Provide the (x, y) coordinate of the cell's center where the given text is located.  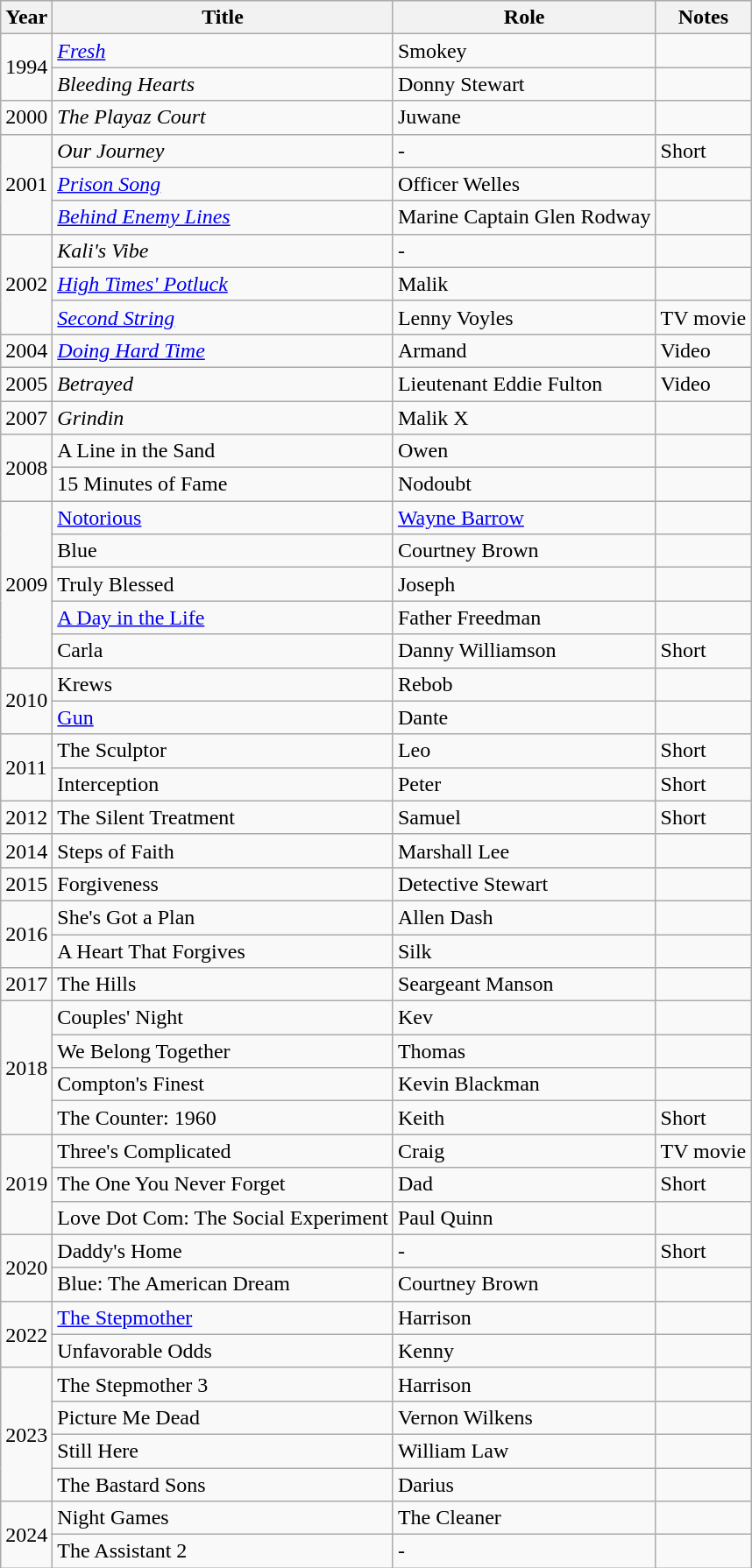
Vernon Wilkens (524, 1417)
Smokey (524, 51)
High Times' Potluck (223, 284)
2019 (26, 1184)
Still Here (223, 1451)
She's Got a Plan (223, 917)
Picture Me Dead (223, 1417)
Interception (223, 784)
Behind Enemy Lines (223, 217)
2004 (26, 350)
Rebob (524, 684)
The Cleaner (524, 1518)
Father Freedman (524, 618)
Our Journey (223, 151)
2017 (26, 985)
Fresh (223, 51)
2016 (26, 934)
Thomas (524, 1051)
Allen Dash (524, 917)
2024 (26, 1535)
The Silent Treatment (223, 817)
2008 (26, 468)
Seargeant Manson (524, 985)
Kali's Vibe (223, 251)
Craig (524, 1151)
Kenny (524, 1351)
Owen (524, 451)
The Stepmother 3 (223, 1384)
Lieutenant Eddie Fulton (524, 384)
Marine Captain Glen Rodway (524, 217)
Krews (223, 684)
2011 (26, 767)
Kevin Blackman (524, 1084)
Dad (524, 1184)
Prison Song (223, 184)
Detective Stewart (524, 884)
A Heart That Forgives (223, 950)
Keith (524, 1118)
The Hills (223, 985)
Wayne Barrow (524, 518)
Kev (524, 1018)
2007 (26, 418)
Couples' Night (223, 1018)
Doing Hard Time (223, 350)
The One You Never Forget (223, 1184)
The Counter: 1960 (223, 1118)
Darius (524, 1485)
Silk (524, 950)
Marshall Lee (524, 851)
2015 (26, 884)
2000 (26, 117)
Carla (223, 651)
The Assistant 2 (223, 1551)
Steps of Faith (223, 851)
A Day in the Life (223, 618)
2009 (26, 584)
Samuel (524, 817)
Juwane (524, 117)
2018 (26, 1068)
Nodoubt (524, 484)
Night Games (223, 1518)
A Line in the Sand (223, 451)
Title (223, 18)
Second String (223, 317)
15 Minutes of Fame (223, 484)
Year (26, 18)
Compton's Finest (223, 1084)
Donny Stewart (524, 84)
Daddy's Home (223, 1251)
2023 (26, 1434)
2001 (26, 184)
The Bastard Sons (223, 1485)
Gun (223, 717)
Role (524, 18)
Blue (223, 551)
Paul Quinn (524, 1218)
2020 (26, 1268)
Notes (703, 18)
Dante (524, 717)
Three's Complicated (223, 1151)
The Stepmother (223, 1317)
1994 (26, 67)
We Belong Together (223, 1051)
The Playaz Court (223, 117)
Armand (524, 350)
Forgiveness (223, 884)
Truly Blessed (223, 584)
Love Dot Com: The Social Experiment (223, 1218)
2002 (26, 284)
Bleeding Hearts (223, 84)
Malik (524, 284)
Malik X (524, 418)
2012 (26, 817)
Joseph (524, 584)
2005 (26, 384)
2010 (26, 701)
Leo (524, 751)
Betrayed (223, 384)
2022 (26, 1334)
Officer Welles (524, 184)
Danny Williamson (524, 651)
Notorious (223, 518)
Peter (524, 784)
The Sculptor (223, 751)
Grindin (223, 418)
Blue: The American Dream (223, 1284)
Lenny Voyles (524, 317)
2014 (26, 851)
William Law (524, 1451)
Unfavorable Odds (223, 1351)
